Locate the cell with the specified text and output its (x, y) center coordinate. 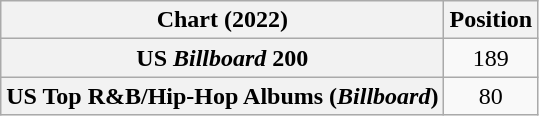
Position (491, 20)
US Billboard 200 (222, 58)
80 (491, 96)
US Top R&B/Hip-Hop Albums (Billboard) (222, 96)
189 (491, 58)
Chart (2022) (222, 20)
